Provide the (x, y) coordinate of the cell's center where the given text is located.  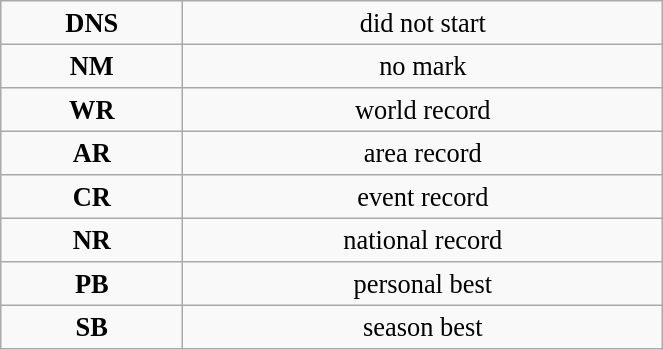
PB (92, 284)
world record (423, 109)
CR (92, 197)
AR (92, 153)
NR (92, 240)
WR (92, 109)
area record (423, 153)
season best (423, 327)
event record (423, 197)
personal best (423, 284)
no mark (423, 66)
SB (92, 327)
NM (92, 66)
did not start (423, 22)
DNS (92, 22)
national record (423, 240)
